From the cell containing the given text, extract its center point as [X, Y] coordinate. 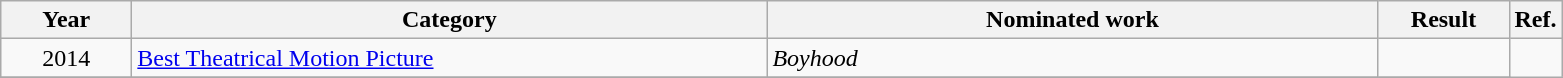
Ref. [1536, 20]
Category [450, 20]
Boyhood [1072, 58]
Best Theatrical Motion Picture [450, 58]
Year [66, 20]
Result [1444, 20]
2014 [66, 58]
Nominated work [1072, 20]
